From the cell containing the given text, extract its center point as [X, Y] coordinate. 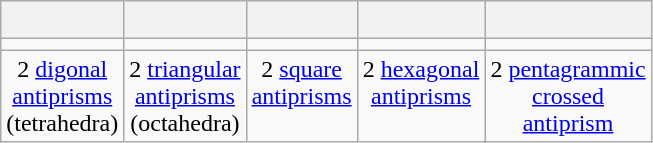
2 digonalantiprisms(tetrahedra) [62, 96]
2 squareantiprisms [302, 96]
2 triangularantiprisms(octahedra) [185, 96]
2 pentagrammiccrossedantiprism [568, 96]
2 hexagonalantiprisms [421, 96]
